Determine the (x, y) coordinate at the center of the cell enclosing the given text.  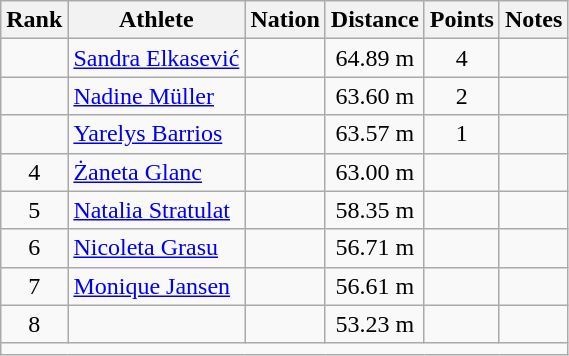
Yarelys Barrios (156, 134)
Natalia Stratulat (156, 210)
63.60 m (374, 96)
63.57 m (374, 134)
2 (462, 96)
64.89 m (374, 58)
Points (462, 20)
Notes (533, 20)
58.35 m (374, 210)
7 (34, 286)
Nicoleta Grasu (156, 248)
8 (34, 324)
Nadine Müller (156, 96)
6 (34, 248)
1 (462, 134)
Nation (285, 20)
Rank (34, 20)
Distance (374, 20)
63.00 m (374, 172)
Żaneta Glanc (156, 172)
53.23 m (374, 324)
56.71 m (374, 248)
Monique Jansen (156, 286)
56.61 m (374, 286)
5 (34, 210)
Sandra Elkasević (156, 58)
Athlete (156, 20)
